Find where the given text appears and provide that cell's center as [X, Y] coordinate. 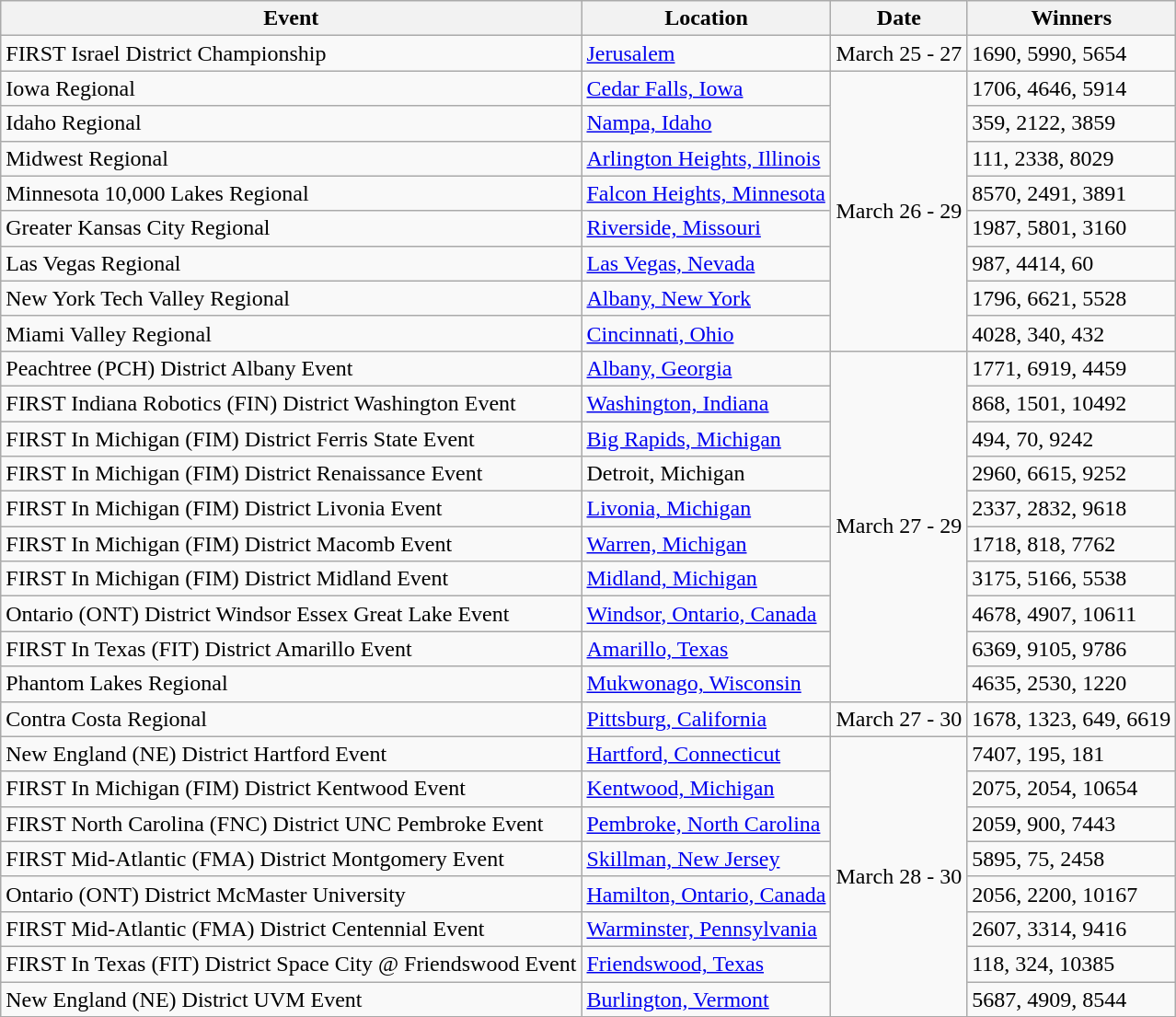
FIRST In Michigan (FIM) District Kentwood Event [291, 789]
Amarillo, Texas [707, 649]
March 27 - 30 [899, 719]
Skillman, New Jersey [707, 859]
7407, 195, 181 [1071, 754]
Warminster, Pennsylvania [707, 929]
4635, 2530, 1220 [1071, 684]
1796, 6621, 5528 [1071, 298]
4678, 4907, 10611 [1071, 614]
New England (NE) District Hartford Event [291, 754]
Pembroke, North Carolina [707, 824]
FIRST Mid-Atlantic (FMA) District Centennial Event [291, 929]
Big Rapids, Michigan [707, 439]
Ontario (ONT) District McMaster University [291, 894]
111, 2338, 8029 [1071, 158]
Ontario (ONT) District Windsor Essex Great Lake Event [291, 614]
Midwest Regional [291, 158]
Greater Kansas City Regional [291, 228]
Midland, Michigan [707, 579]
March 27 - 29 [899, 526]
Location [707, 18]
Hamilton, Ontario, Canada [707, 894]
1718, 818, 7762 [1071, 544]
8570, 2491, 3891 [1071, 193]
FIRST In Texas (FIT) District Amarillo Event [291, 649]
FIRST In Michigan (FIM) District Renaissance Event [291, 474]
FIRST North Carolina (FNC) District UNC Pembroke Event [291, 824]
1771, 6919, 4459 [1071, 368]
5895, 75, 2458 [1071, 859]
Cedar Falls, Iowa [707, 88]
Albany, Georgia [707, 368]
Winners [1071, 18]
2960, 6615, 9252 [1071, 474]
1706, 4646, 5914 [1071, 88]
Kentwood, Michigan [707, 789]
Phantom Lakes Regional [291, 684]
1987, 5801, 3160 [1071, 228]
Warren, Michigan [707, 544]
Falcon Heights, Minnesota [707, 193]
Hartford, Connecticut [707, 754]
Friendswood, Texas [707, 964]
Date [899, 18]
6369, 9105, 9786 [1071, 649]
Arlington Heights, Illinois [707, 158]
FIRST In Michigan (FIM) District Livonia Event [291, 509]
March 25 - 27 [899, 53]
Washington, Indiana [707, 403]
Detroit, Michigan [707, 474]
March 26 - 29 [899, 211]
494, 70, 9242 [1071, 439]
2337, 2832, 9618 [1071, 509]
3175, 5166, 5538 [1071, 579]
2056, 2200, 10167 [1071, 894]
Contra Costa Regional [291, 719]
Burlington, Vermont [707, 999]
Pittsburg, California [707, 719]
Livonia, Michigan [707, 509]
March 28 - 30 [899, 876]
Idaho Regional [291, 123]
Peachtree (PCH) District Albany Event [291, 368]
FIRST Israel District Championship [291, 53]
Mukwonago, Wisconsin [707, 684]
5687, 4909, 8544 [1071, 999]
2607, 3314, 9416 [1071, 929]
Nampa, Idaho [707, 123]
FIRST Mid-Atlantic (FMA) District Montgomery Event [291, 859]
359, 2122, 3859 [1071, 123]
Windsor, Ontario, Canada [707, 614]
New York Tech Valley Regional [291, 298]
FIRST In Michigan (FIM) District Midland Event [291, 579]
118, 324, 10385 [1071, 964]
2059, 900, 7443 [1071, 824]
FIRST In Michigan (FIM) District Macomb Event [291, 544]
FIRST In Texas (FIT) District Space City @ Friendswood Event [291, 964]
Event [291, 18]
FIRST Indiana Robotics (FIN) District Washington Event [291, 403]
Miami Valley Regional [291, 333]
Las Vegas Regional [291, 263]
1678, 1323, 649, 6619 [1071, 719]
Cincinnati, Ohio [707, 333]
4028, 340, 432 [1071, 333]
FIRST In Michigan (FIM) District Ferris State Event [291, 439]
Las Vegas, Nevada [707, 263]
2075, 2054, 10654 [1071, 789]
868, 1501, 10492 [1071, 403]
Riverside, Missouri [707, 228]
New England (NE) District UVM Event [291, 999]
987, 4414, 60 [1071, 263]
Jerusalem [707, 53]
Albany, New York [707, 298]
Iowa Regional [291, 88]
Minnesota 10,000 Lakes Regional [291, 193]
1690, 5990, 5654 [1071, 53]
